Locate the cell with the specified text and output its (X, Y) center coordinate. 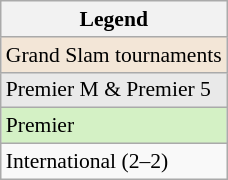
International (2–2) (114, 162)
Legend (114, 19)
Grand Slam tournaments (114, 55)
Premier (114, 126)
Premier M & Premier 5 (114, 90)
